Identify which cell holds the provided text, then report its [x, y] central coordinate. 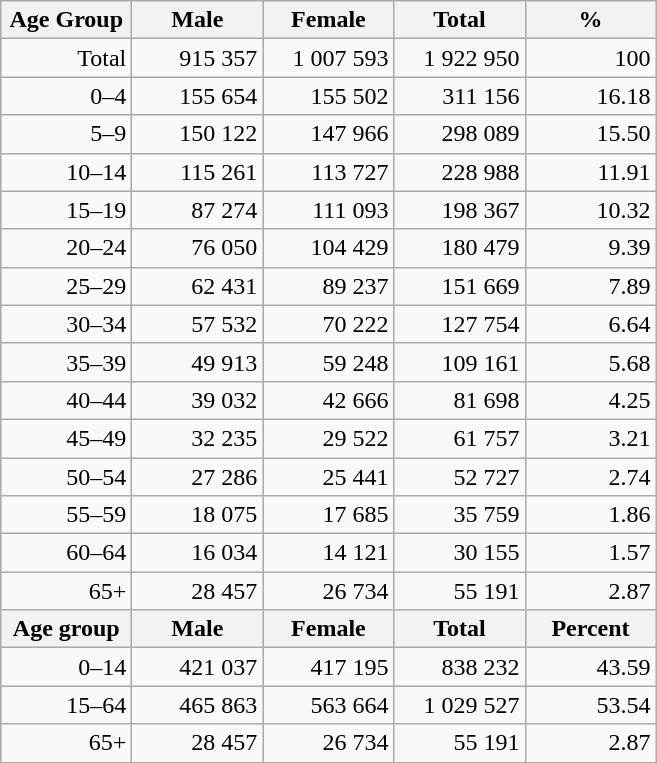
29 522 [328, 438]
311 156 [460, 96]
10.32 [590, 210]
563 664 [328, 705]
16 034 [198, 553]
155 654 [198, 96]
1 029 527 [460, 705]
35–39 [66, 362]
2.74 [590, 477]
52 727 [460, 477]
25–29 [66, 286]
27 286 [198, 477]
7.89 [590, 286]
53.54 [590, 705]
100 [590, 58]
43.59 [590, 667]
4.25 [590, 400]
111 093 [328, 210]
59 248 [328, 362]
30 155 [460, 553]
150 122 [198, 134]
109 161 [460, 362]
838 232 [460, 667]
18 075 [198, 515]
104 429 [328, 248]
32 235 [198, 438]
5.68 [590, 362]
42 666 [328, 400]
417 195 [328, 667]
127 754 [460, 324]
40–44 [66, 400]
147 966 [328, 134]
49 913 [198, 362]
87 274 [198, 210]
61 757 [460, 438]
155 502 [328, 96]
25 441 [328, 477]
0–14 [66, 667]
0–4 [66, 96]
151 669 [460, 286]
198 367 [460, 210]
113 727 [328, 172]
9.39 [590, 248]
62 431 [198, 286]
5–9 [66, 134]
Age group [66, 629]
30–34 [66, 324]
228 988 [460, 172]
1 007 593 [328, 58]
6.64 [590, 324]
180 479 [460, 248]
70 222 [328, 324]
3.21 [590, 438]
50–54 [66, 477]
15–64 [66, 705]
35 759 [460, 515]
60–64 [66, 553]
10–14 [66, 172]
1.86 [590, 515]
1.57 [590, 553]
20–24 [66, 248]
Age Group [66, 20]
76 050 [198, 248]
11.91 [590, 172]
55–59 [66, 515]
% [590, 20]
57 532 [198, 324]
39 032 [198, 400]
14 121 [328, 553]
45–49 [66, 438]
Percent [590, 629]
15–19 [66, 210]
115 261 [198, 172]
16.18 [590, 96]
421 037 [198, 667]
298 089 [460, 134]
1 922 950 [460, 58]
15.50 [590, 134]
915 357 [198, 58]
89 237 [328, 286]
17 685 [328, 515]
81 698 [460, 400]
465 863 [198, 705]
